Determine the (X, Y) coordinate at the center of the cell enclosing the given text.  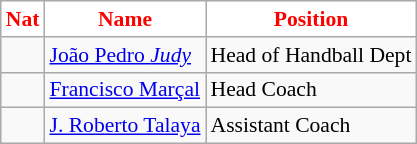
João Pedro Judy (124, 55)
Name (124, 19)
Francisco Marçal (124, 90)
Position (312, 19)
Nat (23, 19)
J. Roberto Talaya (124, 126)
Head of Handball Dept (312, 55)
Assistant Coach (312, 126)
Head Coach (312, 90)
